Locate the cell with the specified text and output its (x, y) center coordinate. 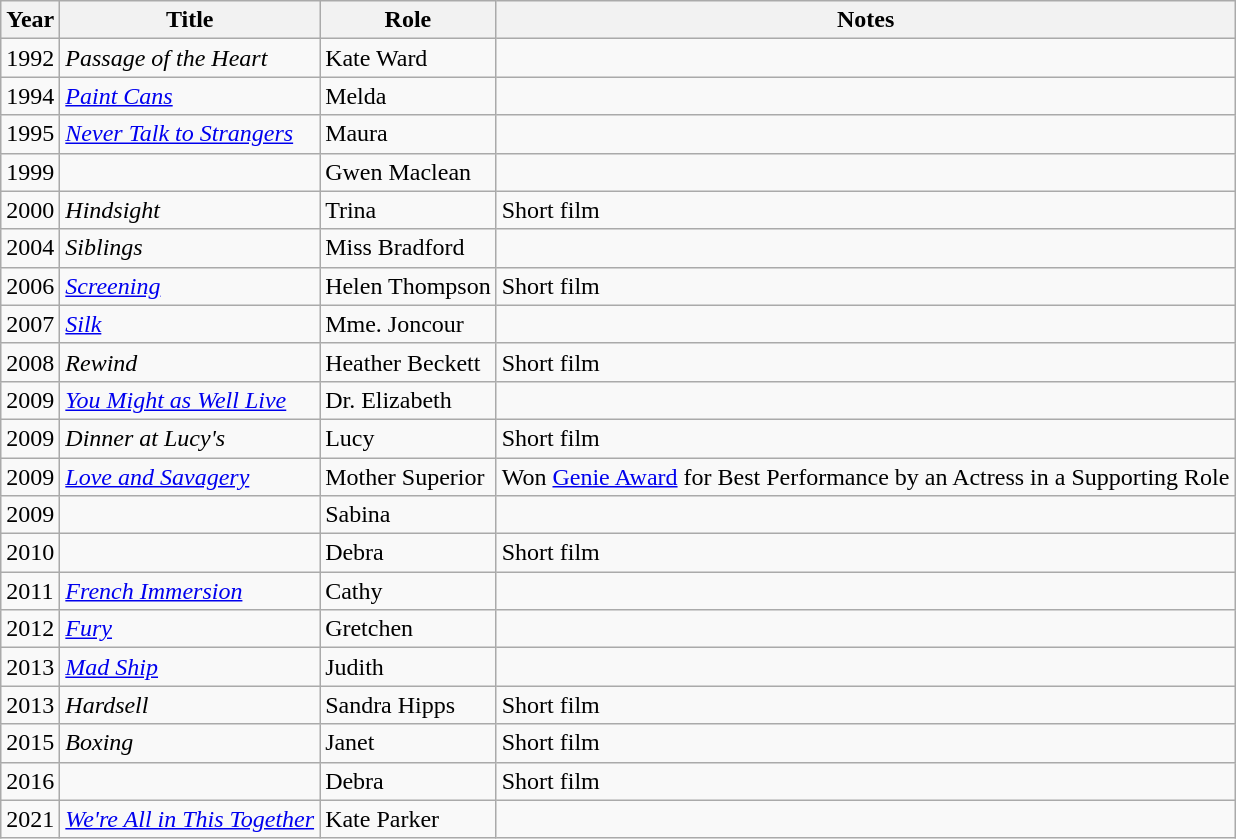
Paint Cans (190, 96)
Sabina (408, 515)
2016 (30, 781)
2004 (30, 248)
Won Genie Award for Best Performance by an Actress in a Supporting Role (866, 477)
Janet (408, 743)
Fury (190, 629)
1992 (30, 58)
Cathy (408, 591)
Gretchen (408, 629)
2008 (30, 362)
Screening (190, 286)
Dr. Elizabeth (408, 400)
2021 (30, 819)
Miss Bradford (408, 248)
Heather Beckett (408, 362)
Kate Parker (408, 819)
Melda (408, 96)
Silk (190, 324)
Mother Superior (408, 477)
Sandra Hipps (408, 705)
2007 (30, 324)
Role (408, 20)
Trina (408, 210)
Year (30, 20)
Passage of the Heart (190, 58)
French Immersion (190, 591)
We're All in This Together (190, 819)
Mme. Joncour (408, 324)
Maura (408, 134)
Lucy (408, 438)
Hardsell (190, 705)
Boxing (190, 743)
Rewind (190, 362)
Judith (408, 667)
You Might as Well Live (190, 400)
1999 (30, 172)
Helen Thompson (408, 286)
Dinner at Lucy's (190, 438)
Kate Ward (408, 58)
Gwen Maclean (408, 172)
Hindsight (190, 210)
Siblings (190, 248)
Never Talk to Strangers (190, 134)
Love and Savagery (190, 477)
2012 (30, 629)
2015 (30, 743)
2011 (30, 591)
2010 (30, 553)
1994 (30, 96)
Notes (866, 20)
1995 (30, 134)
2000 (30, 210)
Mad Ship (190, 667)
2006 (30, 286)
Title (190, 20)
